From the cell containing the given text, extract its center point as [X, Y] coordinate. 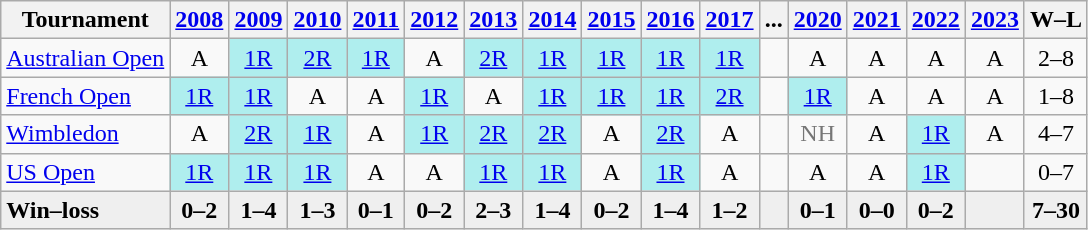
2015 [612, 20]
2013 [494, 20]
2009 [258, 20]
2014 [552, 20]
NH [818, 134]
US Open [86, 172]
Tournament [86, 20]
2011 [376, 20]
0–7 [1056, 172]
Australian Open [86, 58]
2021 [876, 20]
Wimbledon [86, 134]
2017 [730, 20]
2012 [434, 20]
2010 [318, 20]
W–L [1056, 20]
... [774, 20]
7–30 [1056, 210]
1–3 [318, 210]
2016 [670, 20]
4–7 [1056, 134]
2008 [200, 20]
2–3 [494, 210]
1–8 [1056, 96]
2022 [936, 20]
French Open [86, 96]
2020 [818, 20]
2–8 [1056, 58]
1–2 [730, 210]
0–0 [876, 210]
2023 [994, 20]
Win–loss [86, 210]
